Pinpoint the cell where the given text exists, returning its [X, Y] midpoint coordinate. 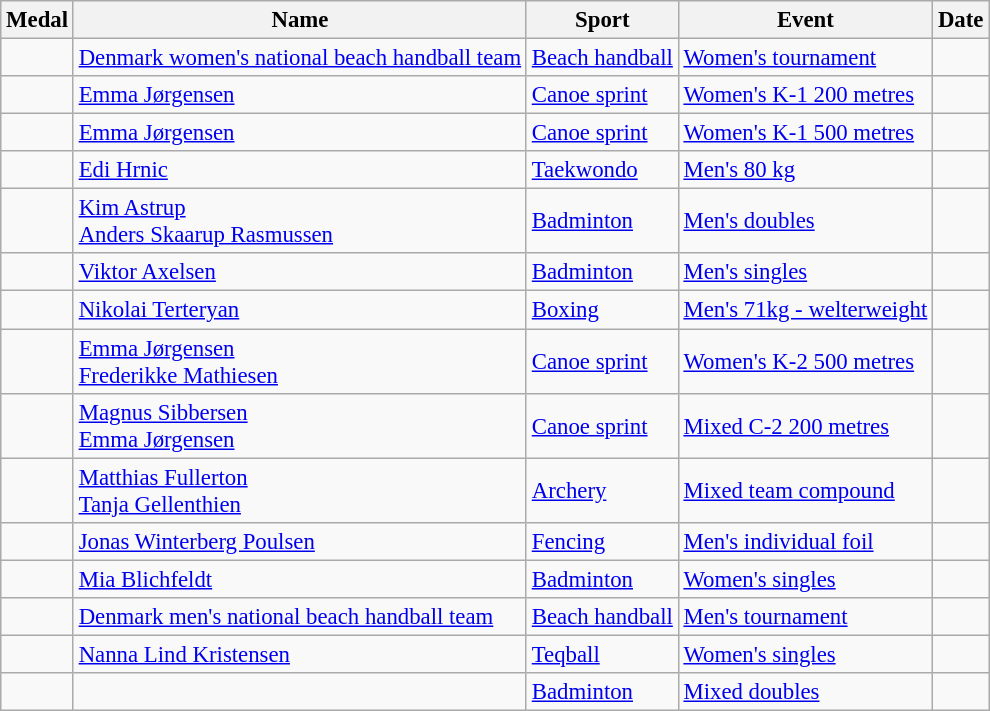
Date [961, 20]
Women's tournament [805, 58]
Nikolai Terteryan [300, 310]
Women's K-2 500 metres [805, 362]
Sport [602, 20]
Teqball [602, 654]
Men's tournament [805, 617]
Men's 71kg - welterweight [805, 310]
Kim AstrupAnders Skaarup Rasmussen [300, 222]
Men's doubles [805, 222]
Women's K-1 200 metres [805, 95]
Men's 80 kg [805, 170]
Archery [602, 490]
Mia Blichfeldt [300, 579]
Jonas Winterberg Poulsen [300, 541]
Denmark men's national beach handball team [300, 617]
Matthias FullertonTanja Gellenthien [300, 490]
Men's singles [805, 273]
Edi Hrnic [300, 170]
Medal [38, 20]
Mixed team compound [805, 490]
Mixed C-2 200 metres [805, 426]
Event [805, 20]
Nanna Lind Kristensen [300, 654]
Magnus SibbersenEmma Jørgensen [300, 426]
Emma JørgensenFrederikke Mathiesen [300, 362]
Women's K-1 500 metres [805, 133]
Boxing [602, 310]
Viktor Axelsen [300, 273]
Name [300, 20]
Denmark women's national beach handball team [300, 58]
Mixed doubles [805, 692]
Taekwondo [602, 170]
Men's individual foil [805, 541]
Fencing [602, 541]
